Pinpoint the cell where the given text exists, returning its [x, y] midpoint coordinate. 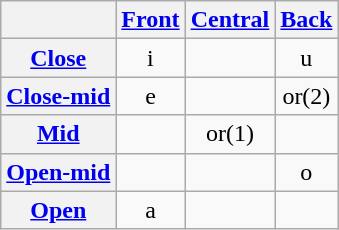
Mid [58, 134]
or(1) [230, 134]
Back [306, 20]
e [150, 96]
Close [58, 58]
o [306, 172]
Front [150, 20]
Central [230, 20]
or(2) [306, 96]
Open-mid [58, 172]
u [306, 58]
Close-mid [58, 96]
Open [58, 210]
i [150, 58]
a [150, 210]
